Find where the given text appears and provide that cell's center as (X, Y) coordinate. 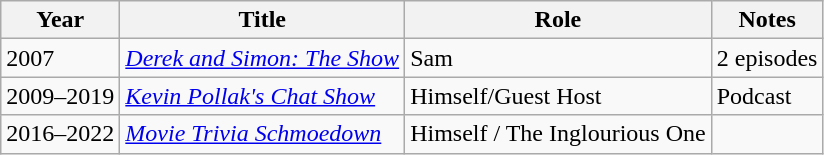
Kevin Pollak's Chat Show (262, 96)
Sam (558, 58)
Himself / The Inglourious One (558, 134)
Podcast (767, 96)
Derek and Simon: The Show (262, 58)
Himself/Guest Host (558, 96)
2009–2019 (60, 96)
Notes (767, 20)
Title (262, 20)
Movie Trivia Schmoedown (262, 134)
Role (558, 20)
2 episodes (767, 58)
2007 (60, 58)
2016–2022 (60, 134)
Year (60, 20)
